Search for the cell housing the specified text and yield its [x, y] center coordinate. 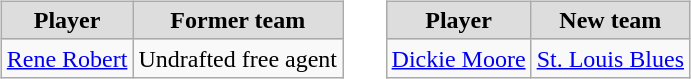
Undrafted free agent [238, 58]
Former team [238, 20]
St. Louis Blues [610, 58]
Dickie Moore [458, 58]
Rene Robert [67, 58]
New team [610, 20]
